Search for the cell housing the specified text and yield its (X, Y) center coordinate. 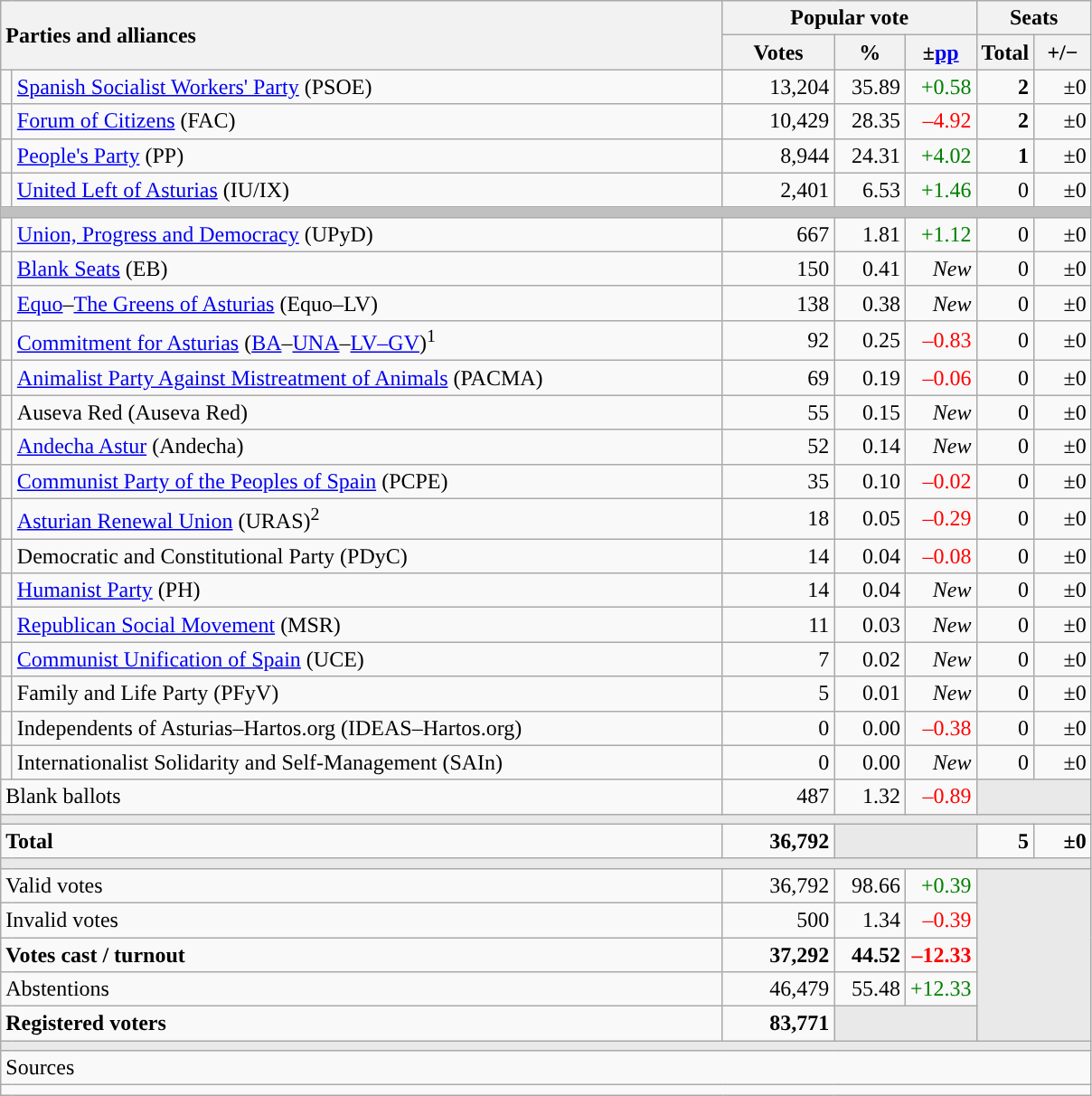
0.10 (870, 481)
–12.33 (940, 955)
1 (1005, 156)
Seats (1034, 18)
0.15 (870, 412)
Votes (778, 52)
–0.06 (940, 378)
–0.89 (940, 797)
0.14 (870, 447)
Registered voters (362, 1024)
Valid votes (362, 885)
0.41 (870, 269)
Votes cast / turnout (362, 955)
Blank Seats (EB) (367, 269)
138 (778, 303)
Union, Progress and Democracy (UPyD) (367, 234)
1.32 (870, 797)
52 (778, 447)
2,401 (778, 190)
667 (778, 234)
500 (778, 920)
Democratic and Constitutional Party (PDyC) (367, 556)
28.35 (870, 121)
55.48 (870, 989)
+4.02 (940, 156)
+/− (1063, 52)
–0.39 (940, 920)
37,292 (778, 955)
8,944 (778, 156)
+1.46 (940, 190)
44.52 (870, 955)
–0.02 (940, 481)
–0.08 (940, 556)
+1.12 (940, 234)
Andecha Astur (Andecha) (367, 447)
35.89 (870, 87)
0.05 (870, 519)
People's Party (PP) (367, 156)
Humanist Party (PH) (367, 591)
0.01 (870, 694)
6.53 (870, 190)
18 (778, 519)
Internationalist Solidarity and Self-Management (SAIn) (367, 762)
Parties and alliances (362, 35)
11 (778, 625)
United Left of Asturias (IU/IX) (367, 190)
–0.38 (940, 728)
Spanish Socialist Workers' Party (PSOE) (367, 87)
0.38 (870, 303)
Forum of Citizens (FAC) (367, 121)
+0.58 (940, 87)
1.81 (870, 234)
69 (778, 378)
Abstentions (362, 989)
Auseva Red (Auseva Red) (367, 412)
13,204 (778, 87)
0.25 (870, 340)
7 (778, 659)
0.19 (870, 378)
10,429 (778, 121)
24.31 (870, 156)
0.03 (870, 625)
1.34 (870, 920)
–4.92 (940, 121)
55 (778, 412)
–0.29 (940, 519)
+12.33 (940, 989)
Asturian Renewal Union (URAS)2 (367, 519)
150 (778, 269)
98.66 (870, 885)
Family and Life Party (PFyV) (367, 694)
Blank ballots (362, 797)
–0.83 (940, 340)
% (870, 52)
0.02 (870, 659)
Equo–The Greens of Asturias (Equo–LV) (367, 303)
35 (778, 481)
Republican Social Movement (MSR) (367, 625)
±pp (940, 52)
Invalid votes (362, 920)
+0.39 (940, 885)
83,771 (778, 1024)
487 (778, 797)
92 (778, 340)
Sources (546, 1068)
Independents of Asturias–Hartos.org (IDEAS–Hartos.org) (367, 728)
46,479 (778, 989)
Communist Party of the Peoples of Spain (PCPE) (367, 481)
Commitment for Asturias (BA–UNA–LV–GV)1 (367, 340)
Communist Unification of Spain (UCE) (367, 659)
Popular vote (850, 18)
Animalist Party Against Mistreatment of Animals (PACMA) (367, 378)
